Return (X, Y) of the center of cell containing provided text 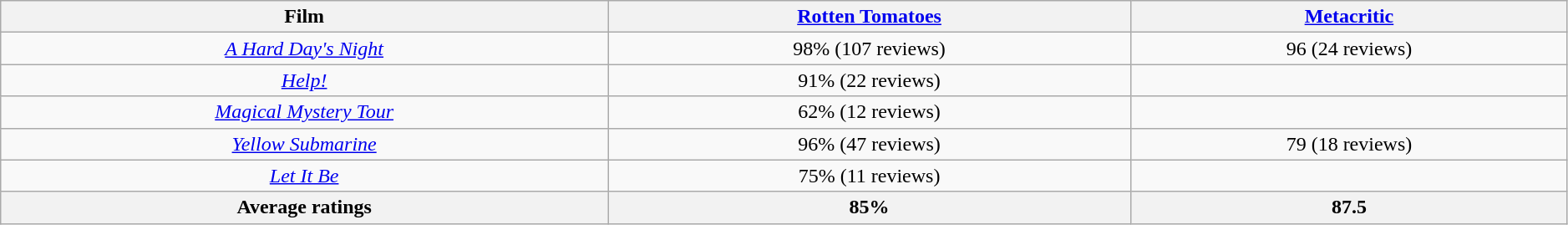
87.5 (1350, 207)
Rotten Tomatoes (870, 17)
91% (22 reviews) (870, 80)
Let It Be (304, 176)
Film (304, 17)
A Hard Day's Night (304, 49)
Help! (304, 80)
85% (870, 207)
98% (107 reviews) (870, 49)
Magical Mystery Tour (304, 112)
96% (47 reviews) (870, 144)
Metacritic (1350, 17)
96 (24 reviews) (1350, 49)
75% (11 reviews) (870, 176)
Yellow Submarine (304, 144)
62% (12 reviews) (870, 112)
Average ratings (304, 207)
79 (18 reviews) (1350, 144)
